Extract the [X, Y] coordinate from the center of the cell holding the provided text.  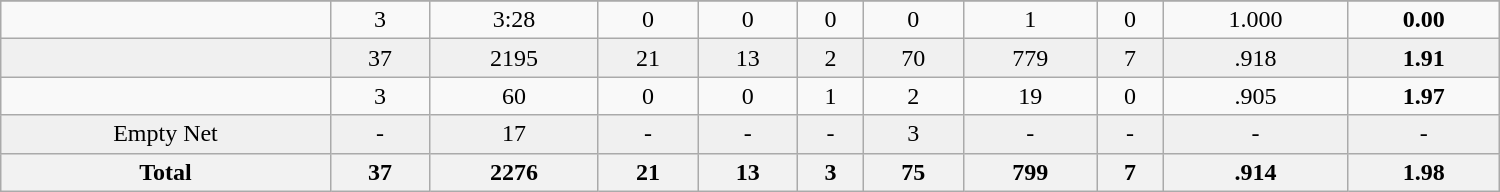
0.00 [1424, 20]
779 [1030, 58]
1.98 [1424, 172]
.918 [1256, 58]
3:28 [514, 20]
2195 [514, 58]
1.000 [1256, 20]
Total [166, 172]
2276 [514, 172]
.905 [1256, 96]
75 [913, 172]
1.97 [1424, 96]
19 [1030, 96]
70 [913, 58]
Empty Net [166, 134]
.914 [1256, 172]
1.91 [1424, 58]
799 [1030, 172]
60 [514, 96]
17 [514, 134]
